From the cell containing the given text, extract its center point as [X, Y] coordinate. 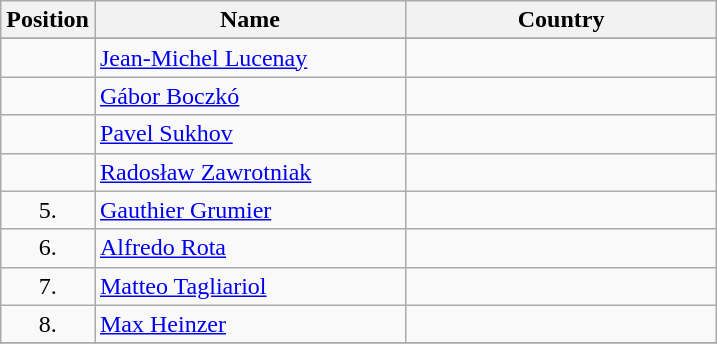
Position [48, 20]
Gábor Boczkó [250, 96]
7. [48, 286]
Matteo Tagliariol [250, 286]
Max Heinzer [250, 324]
8. [48, 324]
5. [48, 210]
Country [562, 20]
6. [48, 248]
Gauthier Grumier [250, 210]
Alfredo Rota [250, 248]
Radosław Zawrotniak [250, 172]
Name [250, 20]
Pavel Sukhov [250, 134]
Jean-Michel Lucenay [250, 58]
